From the cell containing the given text, extract its center point as [x, y] coordinate. 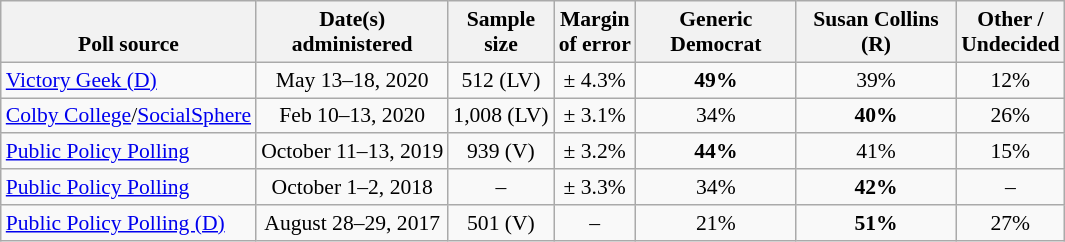
39% [876, 80]
41% [876, 152]
1,008 (LV) [500, 116]
Samplesize [500, 32]
Public Policy Polling (D) [128, 223]
21% [716, 223]
Susan Collins (R) [876, 32]
26% [1010, 116]
May 13–18, 2020 [352, 80]
42% [876, 187]
October 11–13, 2019 [352, 152]
± 3.2% [595, 152]
40% [876, 116]
August 28–29, 2017 [352, 223]
939 (V) [500, 152]
± 3.3% [595, 187]
12% [1010, 80]
Colby College/SocialSphere [128, 116]
Poll source [128, 32]
± 4.3% [595, 80]
51% [876, 223]
Marginof error [595, 32]
Feb 10–13, 2020 [352, 116]
October 1–2, 2018 [352, 187]
44% [716, 152]
512 (LV) [500, 80]
Victory Geek (D) [128, 80]
49% [716, 80]
± 3.1% [595, 116]
Date(s)administered [352, 32]
501 (V) [500, 223]
27% [1010, 223]
GenericDemocrat [716, 32]
15% [1010, 152]
Other /Undecided [1010, 32]
